Return (x, y) of the center of cell containing provided text 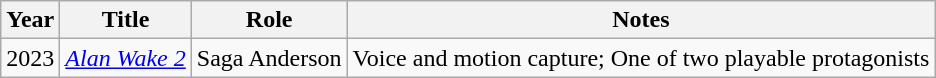
Alan Wake 2 (126, 58)
Title (126, 20)
Saga Anderson (269, 58)
Role (269, 20)
Notes (641, 20)
Year (30, 20)
Voice and motion capture; One of two playable protagonists (641, 58)
2023 (30, 58)
